Extract the [X, Y] coordinate from the center of the cell holding the provided text.  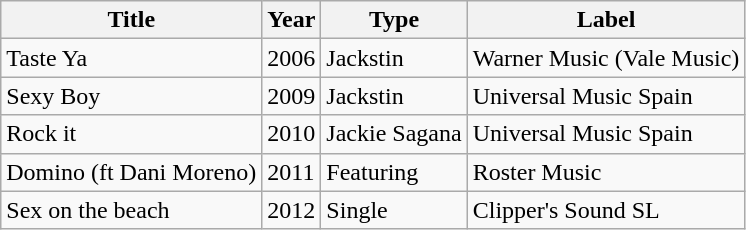
2012 [292, 210]
Taste Ya [132, 58]
2011 [292, 172]
Domino (ft Dani Moreno) [132, 172]
Featuring [394, 172]
Sexy Boy [132, 96]
Year [292, 20]
Roster Music [606, 172]
Type [394, 20]
Rock it [132, 134]
Title [132, 20]
Jackie Sagana [394, 134]
2006 [292, 58]
Clipper's Sound SL [606, 210]
2010 [292, 134]
2009 [292, 96]
Single [394, 210]
Sex on the beach [132, 210]
Label [606, 20]
Warner Music (Vale Music) [606, 58]
